Provide the (x, y) coordinate of the cell's center where the given text is located.  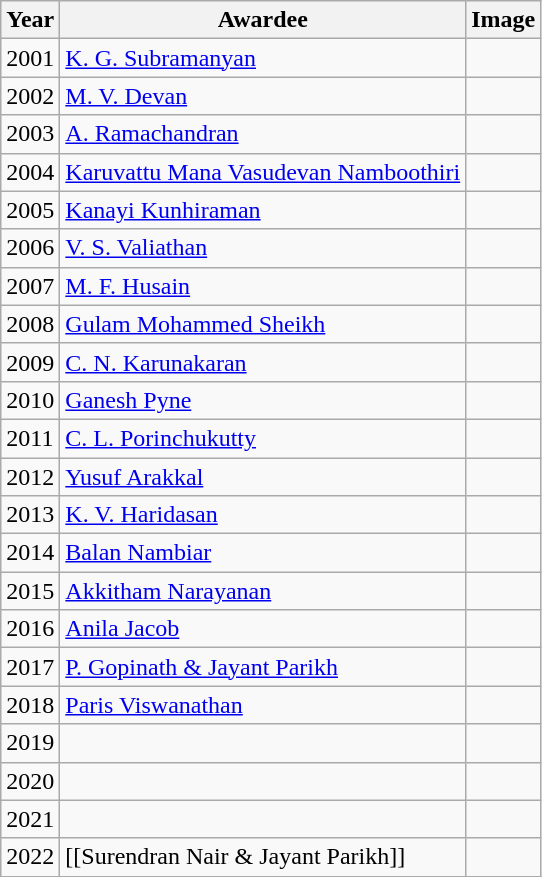
K. G. Subramanyan (263, 58)
K. V. Haridasan (263, 515)
2003 (30, 134)
Anila Jacob (263, 629)
2005 (30, 210)
2011 (30, 438)
2018 (30, 705)
2010 (30, 400)
Karuvattu Mana Vasudevan Namboothiri (263, 172)
2019 (30, 743)
2020 (30, 781)
Ganesh Pyne (263, 400)
2004 (30, 172)
2007 (30, 286)
Kanayi Kunhiraman (263, 210)
A. Ramachandran (263, 134)
C. N. Karunakaran (263, 362)
2001 (30, 58)
2022 (30, 857)
2002 (30, 96)
Year (30, 20)
Paris Viswanathan (263, 705)
2017 (30, 667)
2013 (30, 515)
2008 (30, 324)
Balan Nambiar (263, 553)
Awardee (263, 20)
[[Surendran Nair & Jayant Parikh]] (263, 857)
2014 (30, 553)
2012 (30, 477)
2021 (30, 819)
2015 (30, 591)
V. S. Valiathan (263, 248)
M. V. Devan (263, 96)
Yusuf Arakkal (263, 477)
2016 (30, 629)
M. F. Husain (263, 286)
2009 (30, 362)
Akkitham Narayanan (263, 591)
Image (504, 20)
P. Gopinath & Jayant Parikh (263, 667)
2006 (30, 248)
Gulam Mohammed Sheikh (263, 324)
C. L. Porinchukutty (263, 438)
